Identify which cell holds the provided text, then report its (X, Y) central coordinate. 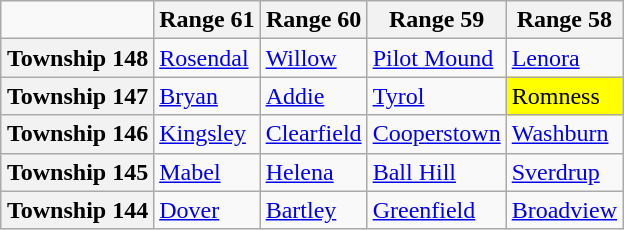
Addie (314, 96)
Range 59 (436, 20)
Broadview (564, 210)
Township 145 (77, 172)
Township 146 (77, 134)
Clearfield (314, 134)
Mabel (207, 172)
Tyrol (436, 96)
Bartley (314, 210)
Washburn (564, 134)
Rosendal (207, 58)
Kingsley (207, 134)
Township 147 (77, 96)
Greenfield (436, 210)
Range 60 (314, 20)
Township 148 (77, 58)
Bryan (207, 96)
Lenora (564, 58)
Township 144 (77, 210)
Dover (207, 210)
Willow (314, 58)
Helena (314, 172)
Ball Hill (436, 172)
Range 61 (207, 20)
Romness (564, 96)
Sverdrup (564, 172)
Cooperstown (436, 134)
Pilot Mound (436, 58)
Range 58 (564, 20)
